Capture the cell that displays the provided text and extract its [x, y] central coordinate. 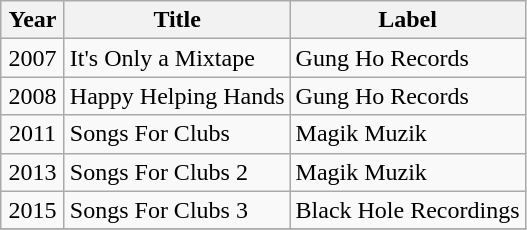
Songs For Clubs 3 [177, 210]
2007 [33, 58]
Songs For Clubs [177, 134]
Year [33, 20]
Label [408, 20]
Songs For Clubs 2 [177, 172]
2015 [33, 210]
2011 [33, 134]
Happy Helping Hands [177, 96]
Title [177, 20]
Black Hole Recordings [408, 210]
It's Only a Mixtape [177, 58]
2008 [33, 96]
2013 [33, 172]
